Return the (x, y) coordinate for the center point of the cell that contains the specified text.  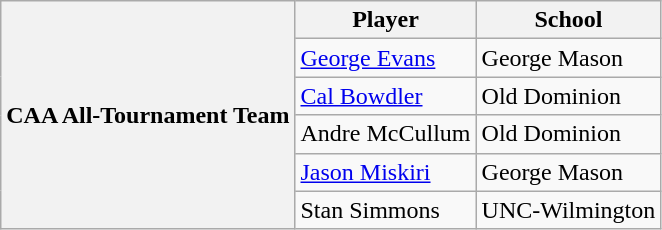
Player (386, 20)
Stan Simmons (386, 210)
School (568, 20)
CAA All-Tournament Team (148, 115)
Cal Bowdler (386, 96)
George Evans (386, 58)
Jason Miskiri (386, 172)
Andre McCullum (386, 134)
UNC-Wilmington (568, 210)
